Return [x, y] of the center of cell containing provided text 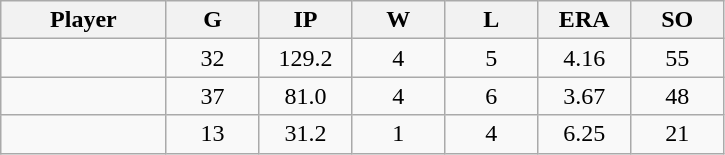
SO [678, 20]
55 [678, 58]
6.25 [584, 134]
37 [212, 96]
129.2 [306, 58]
IP [306, 20]
81.0 [306, 96]
3.67 [584, 96]
W [398, 20]
13 [212, 134]
Player [84, 20]
4.16 [584, 58]
5 [492, 58]
48 [678, 96]
32 [212, 58]
31.2 [306, 134]
L [492, 20]
ERA [584, 20]
6 [492, 96]
21 [678, 134]
G [212, 20]
1 [398, 134]
